Return the (X, Y) coordinate for the center point of the cell that contains the specified text.  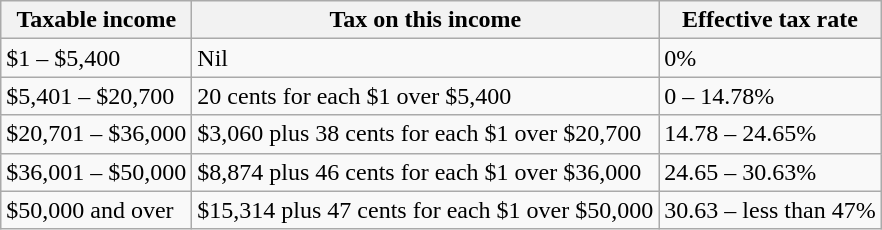
0% (770, 58)
$8,874 plus 46 cents for each $1 over $36,000 (426, 172)
30.63 – less than 47% (770, 210)
$3,060 plus 38 cents for each $1 over $20,700 (426, 134)
24.65 – 30.63% (770, 172)
$1 – $5,400 (96, 58)
$15,314 plus 47 cents for each $1 over $50,000 (426, 210)
14.78 – 24.65% (770, 134)
Effective tax rate (770, 20)
0 – 14.78% (770, 96)
Taxable income (96, 20)
$36,001 – $50,000 (96, 172)
Tax on this income (426, 20)
$50,000 and over (96, 210)
$20,701 – $36,000 (96, 134)
20 cents for each $1 over $5,400 (426, 96)
$5,401 – $20,700 (96, 96)
Nil (426, 58)
